Detect which cell encompasses the target text, then output its [x, y] center coordinate. 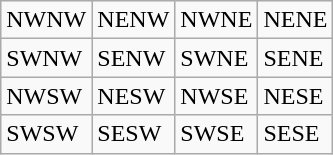
SWSE [216, 134]
NESW [134, 96]
SWNW [46, 58]
NENE [296, 20]
SWSW [46, 134]
NESE [296, 96]
NENW [134, 20]
SESE [296, 134]
NWSW [46, 96]
SESW [134, 134]
SENW [134, 58]
NWNE [216, 20]
SWNE [216, 58]
NWSE [216, 96]
NWNW [46, 20]
SENE [296, 58]
